Search for the cell housing the specified text and yield its [X, Y] center coordinate. 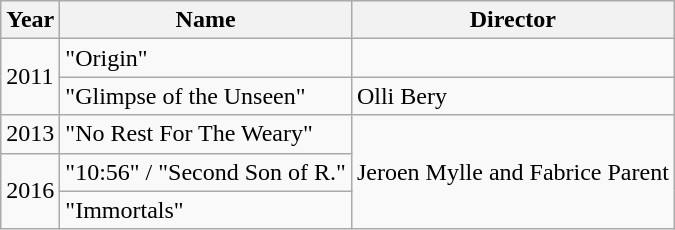
"Immortals" [206, 210]
2011 [30, 77]
Jeroen Mylle and Fabrice Parent [512, 172]
"Origin" [206, 58]
Name [206, 20]
Olli Bery [512, 96]
Director [512, 20]
"10:56" / "Second Son of R." [206, 172]
"No Rest For The Weary" [206, 134]
"Glimpse of the Unseen" [206, 96]
2013 [30, 134]
Year [30, 20]
2016 [30, 191]
